Find where the given text appears and provide that cell's center as [X, Y] coordinate. 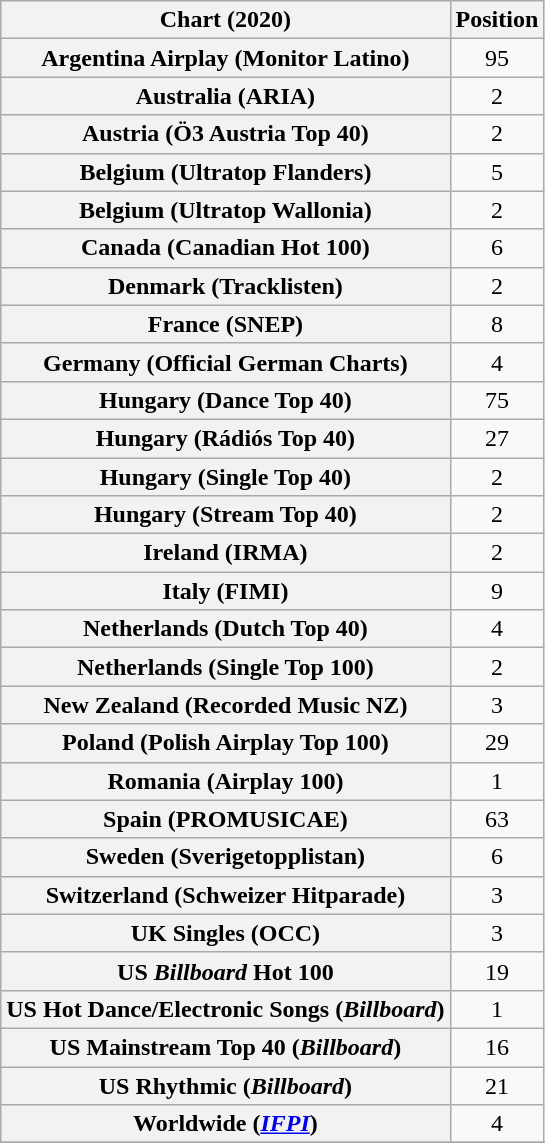
Hungary (Dance Top 40) [226, 400]
29 [497, 743]
Austria (Ö3 Austria Top 40) [226, 134]
US Rhythmic (Billboard) [226, 1085]
27 [497, 438]
Argentina Airplay (Monitor Latino) [226, 58]
US Mainstream Top 40 (Billboard) [226, 1047]
Australia (ARIA) [226, 96]
Netherlands (Single Top 100) [226, 667]
Netherlands (Dutch Top 40) [226, 629]
63 [497, 819]
Italy (FIMI) [226, 591]
US Billboard Hot 100 [226, 971]
New Zealand (Recorded Music NZ) [226, 705]
Ireland (IRMA) [226, 553]
9 [497, 591]
Hungary (Rádiós Top 40) [226, 438]
US Hot Dance/Electronic Songs (Billboard) [226, 1009]
95 [497, 58]
Hungary (Single Top 40) [226, 477]
19 [497, 971]
16 [497, 1047]
8 [497, 324]
Belgium (Ultratop Flanders) [226, 172]
Belgium (Ultratop Wallonia) [226, 210]
Position [497, 20]
UK Singles (OCC) [226, 933]
France (SNEP) [226, 324]
Spain (PROMUSICAE) [226, 819]
Canada (Canadian Hot 100) [226, 248]
Denmark (Tracklisten) [226, 286]
Germany (Official German Charts) [226, 362]
Switzerland (Schweizer Hitparade) [226, 895]
Chart (2020) [226, 20]
21 [497, 1085]
Hungary (Stream Top 40) [226, 515]
75 [497, 400]
5 [497, 172]
Romania (Airplay 100) [226, 781]
Poland (Polish Airplay Top 100) [226, 743]
Sweden (Sverigetopplistan) [226, 857]
Worldwide (IFPI) [226, 1124]
